Return (x, y) of the center of cell containing provided text 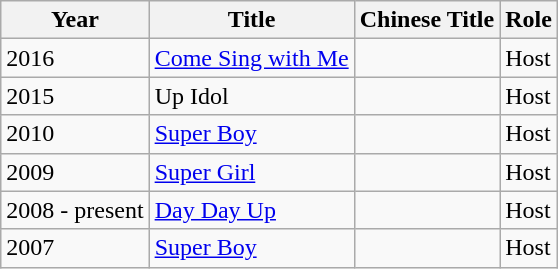
Up Idol (252, 96)
2015 (75, 96)
Chinese Title (427, 20)
2009 (75, 172)
Super Girl (252, 172)
Day Day Up (252, 210)
2008 - present (75, 210)
Come Sing with Me (252, 58)
2016 (75, 58)
Year (75, 20)
2010 (75, 134)
Title (252, 20)
2007 (75, 248)
Role (529, 20)
